Determine the [X, Y] coordinate at the center of the cell enclosing the given text.  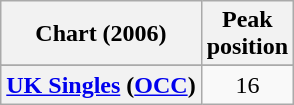
Chart (2006) [101, 34]
Peakposition [247, 34]
16 [247, 85]
UK Singles (OCC) [101, 85]
